Find where the given text appears and provide that cell's center as [x, y] coordinate. 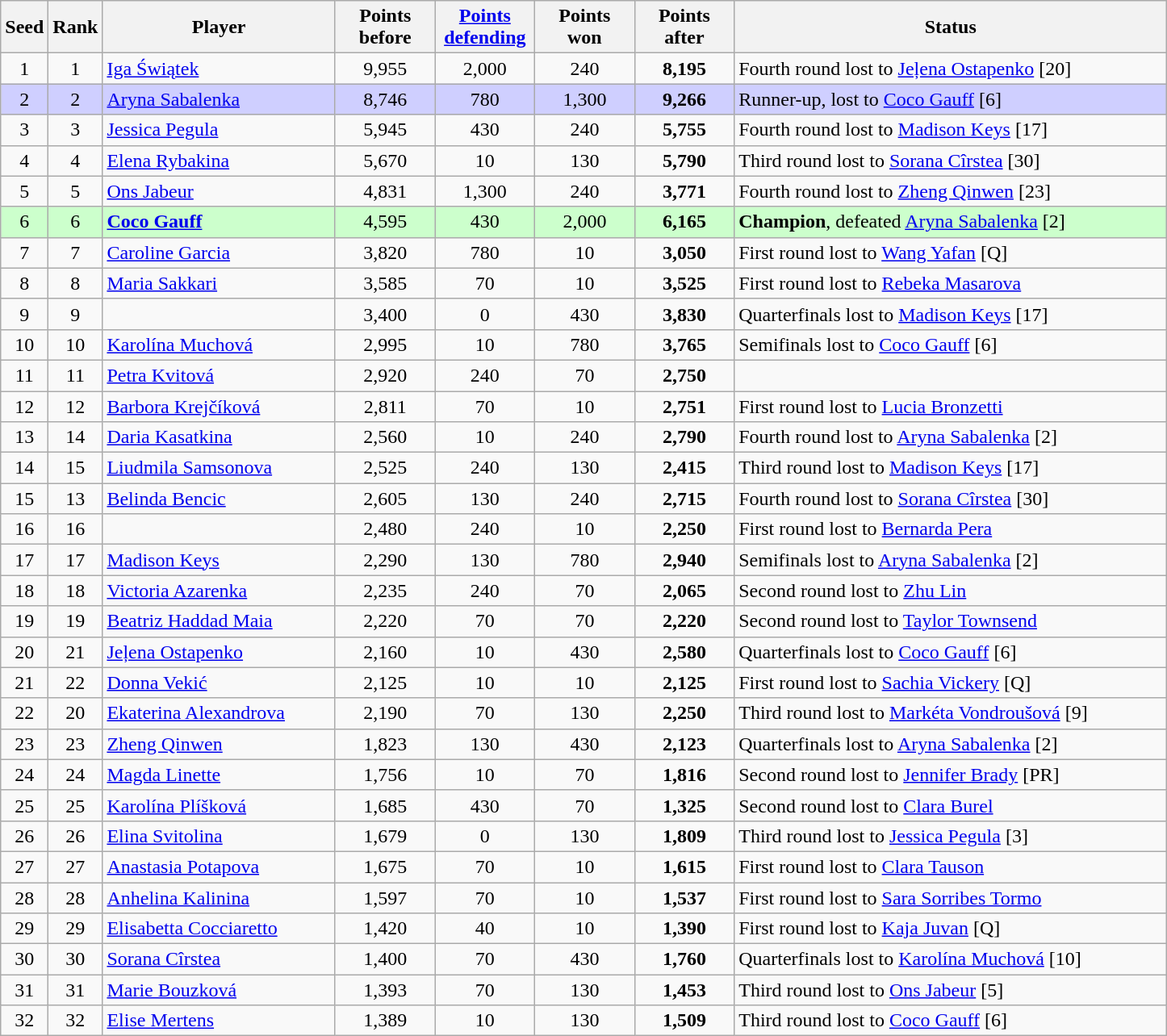
2,751 [684, 406]
Ons Jabeur [220, 191]
2,525 [385, 468]
1,756 [385, 775]
2,190 [385, 713]
1,453 [684, 990]
2,480 [385, 529]
Champion, defeated Aryna Sabalenka [2] [951, 222]
2,415 [684, 468]
Second round lost to Clara Burel [951, 805]
3,525 [684, 283]
5,670 [385, 161]
1,615 [684, 867]
Elina Svitolina [220, 836]
Jeļena Ostapenko [220, 652]
2,920 [385, 375]
Jessica Pegula [220, 130]
3,820 [385, 253]
1,325 [684, 805]
Fourth round lost to Sorana Cîrstea [30] [951, 499]
6,165 [684, 222]
Third round lost to Jessica Pegula [3] [951, 836]
1,509 [684, 1021]
Fourth round lost to Aryna Sabalenka [2] [951, 437]
First round lost to Sara Sorribes Tormo [951, 898]
1,823 [385, 744]
2,580 [684, 652]
Points defending [485, 27]
Karolína Plíšková [220, 805]
Points won [585, 27]
9,955 [385, 69]
1,675 [385, 867]
Aryna Sabalenka [220, 99]
2,160 [385, 652]
Runner-up, lost to Coco Gauff [6] [951, 99]
2,750 [684, 375]
Points after [684, 27]
1,809 [684, 836]
First round lost to Rebeka Masarova [951, 283]
Magda Linette [220, 775]
Status [951, 27]
1,760 [684, 959]
5,945 [385, 130]
First round lost to Lucia Bronzetti [951, 406]
Belinda Bencic [220, 499]
Quarterfinals lost to Aryna Sabalenka [2] [951, 744]
Second round lost to Taylor Townsend [951, 621]
3,771 [684, 191]
1,537 [684, 898]
1,393 [385, 990]
Quarterfinals lost to Madison Keys [17] [951, 314]
1,816 [684, 775]
3,400 [385, 314]
Player [220, 27]
Quarterfinals lost to Coco Gauff [6] [951, 652]
4,831 [385, 191]
2,290 [385, 560]
Caroline Garcia [220, 253]
Sorana Cîrstea [220, 959]
1,597 [385, 898]
Elena Rybakina [220, 161]
2,790 [684, 437]
Semifinals lost to Aryna Sabalenka [2] [951, 560]
2,065 [684, 591]
40 [485, 929]
1,400 [385, 959]
2,235 [385, 591]
2,123 [684, 744]
Fourth round lost to Madison Keys [17] [951, 130]
Third round lost to Markéta Vondroušová [9] [951, 713]
3,830 [684, 314]
First round lost to Clara Tauson [951, 867]
3,585 [385, 283]
1,389 [385, 1021]
Semifinals lost to Coco Gauff [6] [951, 345]
1,679 [385, 836]
Marie Bouzková [220, 990]
Fourth round lost to Jeļena Ostapenko [20] [951, 69]
Karolína Muchová [220, 345]
Maria Sakkari [220, 283]
2,995 [385, 345]
First round lost to Kaja Juvan [Q] [951, 929]
2,605 [385, 499]
Iga Świątek [220, 69]
Victoria Azarenka [220, 591]
1,390 [684, 929]
Anastasia Potapova [220, 867]
Zheng Qinwen [220, 744]
Donna Vekić [220, 683]
Quarterfinals lost to Karolína Muchová [10] [951, 959]
First round lost to Wang Yafan [Q] [951, 253]
Petra Kvitová [220, 375]
5,790 [684, 161]
2,715 [684, 499]
Madison Keys [220, 560]
Rank [76, 27]
2,811 [385, 406]
Second round lost to Jennifer Brady [PR] [951, 775]
Coco Gauff [220, 222]
1,685 [385, 805]
Third round lost to Ons Jabeur [5] [951, 990]
5,755 [684, 130]
3,050 [684, 253]
2,940 [684, 560]
Elise Mertens [220, 1021]
Third round lost to Madison Keys [17] [951, 468]
Daria Kasatkina [220, 437]
Seed [24, 27]
1,420 [385, 929]
Fourth round lost to Zheng Qinwen [23] [951, 191]
Liudmila Samsonova [220, 468]
8,195 [684, 69]
8,746 [385, 99]
9,266 [684, 99]
First round lost to Bernarda Pera [951, 529]
4,595 [385, 222]
Anhelina Kalinina [220, 898]
First round lost to Sachia Vickery [Q] [951, 683]
Elisabetta Cocciaretto [220, 929]
Third round lost to Sorana Cîrstea [30] [951, 161]
Barbora Krejčíková [220, 406]
Points before [385, 27]
Ekaterina Alexandrova [220, 713]
3,765 [684, 345]
2,560 [385, 437]
Second round lost to Zhu Lin [951, 591]
Third round lost to Coco Gauff [6] [951, 1021]
Beatriz Haddad Maia [220, 621]
